Pinpoint the cell where the given text exists, returning its [X, Y] midpoint coordinate. 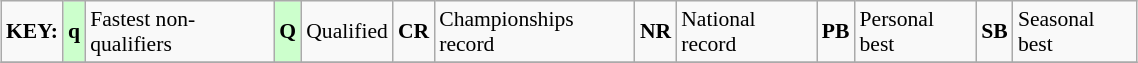
Personal best [916, 32]
SB [994, 32]
Fastest non-qualifiers [180, 32]
KEY: [32, 32]
PB [836, 32]
Q [288, 32]
q [74, 32]
Seasonal best [1075, 32]
Qualified [347, 32]
Championships record [534, 32]
National record [746, 32]
CR [414, 32]
NR [656, 32]
